Extract the [X, Y] coordinate from the center of the cell holding the provided text.  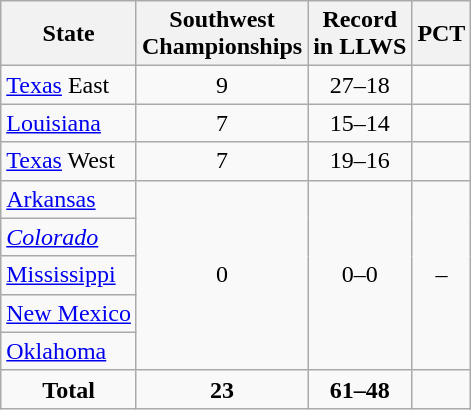
Total [69, 389]
Texas West [69, 161]
0–0 [360, 275]
Recordin LLWS [360, 34]
PCT [442, 34]
27–18 [360, 85]
Colorado [69, 237]
New Mexico [69, 313]
15–14 [360, 123]
Arkansas [69, 199]
Louisiana [69, 123]
Mississippi [69, 275]
SouthwestChampionships [222, 34]
Oklahoma [69, 351]
23 [222, 389]
19–16 [360, 161]
61–48 [360, 389]
– [442, 275]
9 [222, 85]
State [69, 34]
Texas East [69, 85]
0 [222, 275]
